Provide the (X, Y) coordinate of the cell's center where the given text is located.  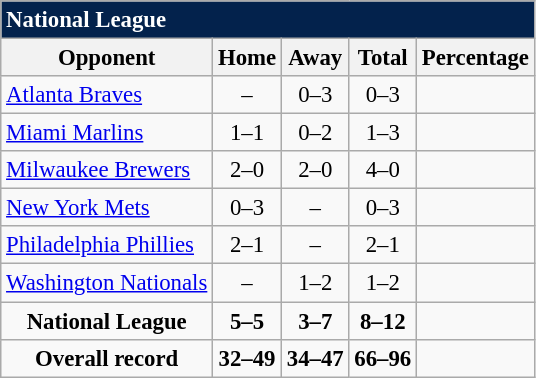
0–2 (315, 133)
Philadelphia Phillies (107, 245)
66–96 (383, 358)
Opponent (107, 58)
3–7 (315, 321)
Away (315, 58)
Washington Nationals (107, 283)
Overall record (107, 358)
Percentage (476, 58)
Home (248, 58)
1–1 (248, 133)
Atlanta Braves (107, 95)
32–49 (248, 358)
4–0 (383, 170)
8–12 (383, 321)
1–3 (383, 133)
Milwaukee Brewers (107, 170)
New York Mets (107, 208)
34–47 (315, 358)
5–5 (248, 321)
Miami Marlins (107, 133)
Total (383, 58)
